Scan for the cell matching the given text and deliver its [x, y] coordinate at center. 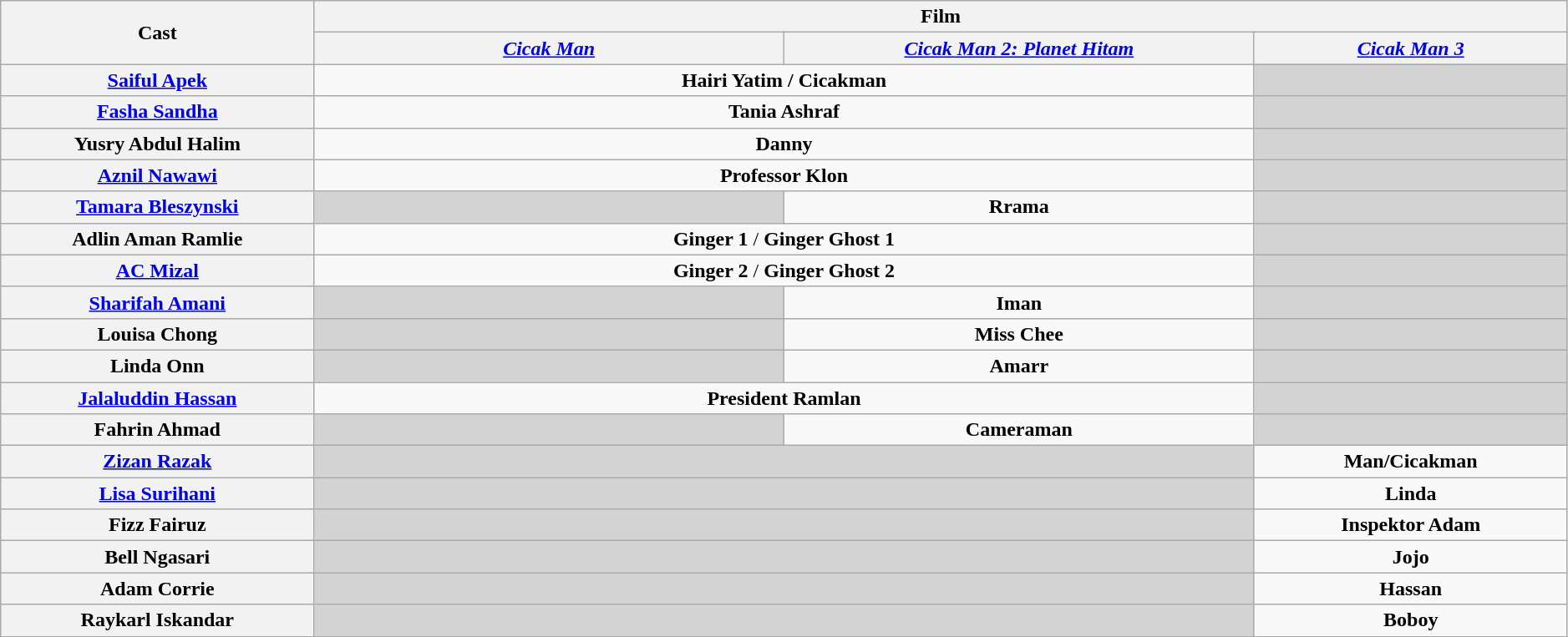
Boboy [1410, 620]
Fasha Sandha [157, 112]
Tania Ashraf [784, 112]
Amarr [1019, 366]
Rrama [1019, 207]
Sharifah Amani [157, 302]
Yusry Abdul Halim [157, 144]
AC Mizal [157, 270]
Professor Klon [784, 175]
Miss Chee [1019, 334]
Fahrin Ahmad [157, 430]
Hairi Yatim / Cicakman [784, 80]
Raykarl Iskandar [157, 620]
President Ramlan [784, 398]
Linda Onn [157, 366]
Jojo [1410, 557]
Lisa Surihani [157, 493]
Danny [784, 144]
Hassan [1410, 589]
Bell Ngasari [157, 557]
Ginger 1 / Ginger Ghost 1 [784, 239]
Film [941, 17]
Inspektor Adam [1410, 525]
Adlin Aman Ramlie [157, 239]
Adam Corrie [157, 589]
Linda [1410, 493]
Cicak Man [550, 48]
Saiful Apek [157, 80]
Iman [1019, 302]
Zizan Razak [157, 462]
Cast [157, 33]
Aznil Nawawi [157, 175]
Tamara Bleszynski [157, 207]
Cicak Man 3 [1410, 48]
Jalaluddin Hassan [157, 398]
Louisa Chong [157, 334]
Man/Cicakman [1410, 462]
Cameraman [1019, 430]
Fizz Fairuz [157, 525]
Ginger 2 / Ginger Ghost 2 [784, 270]
Cicak Man 2: Planet Hitam [1019, 48]
